Determine the [x, y] coordinate at the center of the cell enclosing the given text.  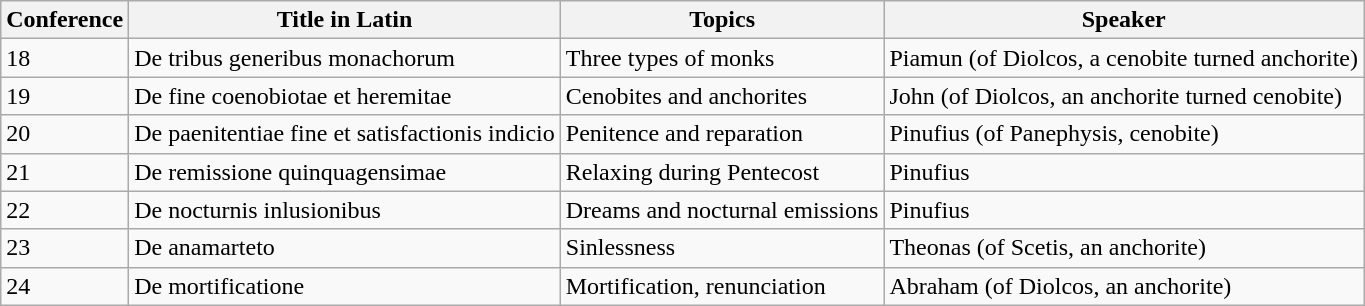
De fine coenobiotae et heremitae [345, 96]
22 [65, 210]
Cenobites and anchorites [722, 96]
De remissione quinquagensimae [345, 172]
John (of Diolcos, an anchorite turned cenobite) [1124, 96]
Sinlessness [722, 248]
Piamun (of Diolcos, a cenobite turned anchorite) [1124, 58]
De nocturnis inlusionibus [345, 210]
Topics [722, 20]
23 [65, 248]
21 [65, 172]
De tribus generibus monachorum [345, 58]
18 [65, 58]
20 [65, 134]
De anamarteto [345, 248]
Speaker [1124, 20]
Title in Latin [345, 20]
Penitence and reparation [722, 134]
Dreams and nocturnal emissions [722, 210]
Three types of monks [722, 58]
De paenitentiae fine et satisfactionis indicio [345, 134]
Theonas (of Scetis, an anchorite) [1124, 248]
Mortification, renunciation [722, 286]
De mortificatione [345, 286]
24 [65, 286]
Abraham (of Diolcos, an anchorite) [1124, 286]
Relaxing during Pentecost [722, 172]
19 [65, 96]
Conference [65, 20]
Pinufius (of Panephysis, cenobite) [1124, 134]
